Detect which cell encompasses the target text, then output its (X, Y) center coordinate. 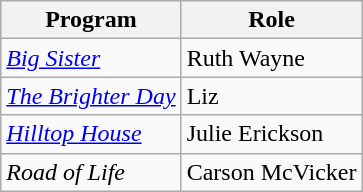
The Brighter Day (91, 96)
Program (91, 20)
Liz (272, 96)
Role (272, 20)
Hilltop House (91, 134)
Road of Life (91, 172)
Ruth Wayne (272, 58)
Julie Erickson (272, 134)
Carson McVicker (272, 172)
Big Sister (91, 58)
